Identify which cell holds the provided text, then report its [X, Y] central coordinate. 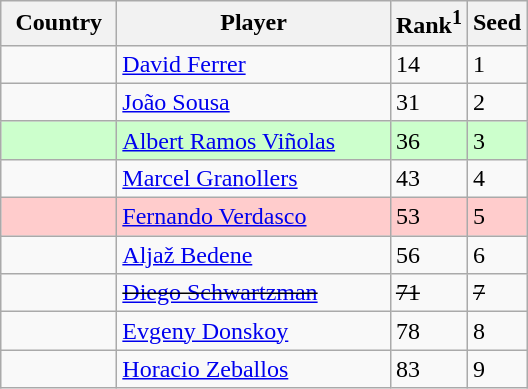
53 [428, 217]
Player [254, 24]
1 [496, 64]
8 [496, 331]
Evgeny Donskoy [254, 331]
56 [428, 255]
14 [428, 64]
43 [428, 178]
7 [496, 293]
36 [428, 140]
5 [496, 217]
Aljaž Bedene [254, 255]
João Sousa [254, 102]
Fernando Verdasco [254, 217]
Diego Schwartzman [254, 293]
Rank1 [428, 24]
71 [428, 293]
31 [428, 102]
Seed [496, 24]
Country [59, 24]
3 [496, 140]
83 [428, 369]
David Ferrer [254, 64]
Marcel Granollers [254, 178]
6 [496, 255]
4 [496, 178]
78 [428, 331]
Horacio Zeballos [254, 369]
9 [496, 369]
2 [496, 102]
Albert Ramos Viñolas [254, 140]
